Capture the cell that displays the provided text and extract its (X, Y) central coordinate. 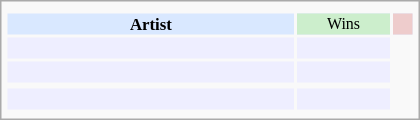
Wins (344, 24)
Artist (151, 24)
